Find where the given text appears and provide that cell's center as (x, y) coordinate. 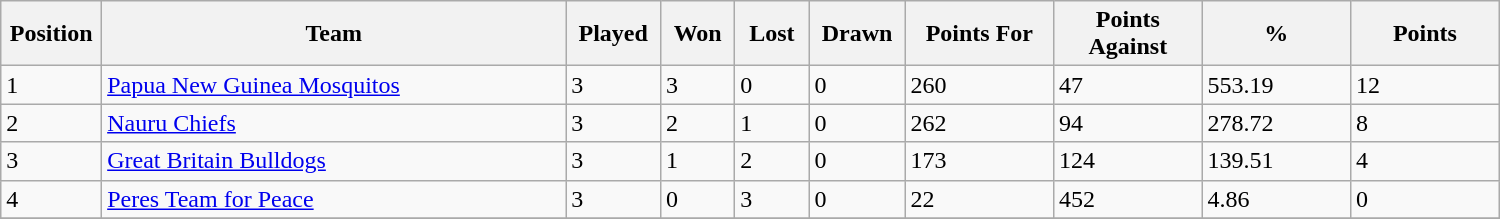
Played (614, 34)
22 (979, 199)
Peres Team for Peace (334, 199)
8 (1426, 123)
Great Britain Bulldogs (334, 161)
Nauru Chiefs (334, 123)
94 (1128, 123)
553.19 (1276, 85)
47 (1128, 85)
% (1276, 34)
Points For (979, 34)
Team (334, 34)
260 (979, 85)
12 (1426, 85)
Papua New Guinea Mosquitos (334, 85)
124 (1128, 161)
173 (979, 161)
452 (1128, 199)
4.86 (1276, 199)
Lost (772, 34)
Points (1426, 34)
Points Against (1128, 34)
139.51 (1276, 161)
262 (979, 123)
Position (52, 34)
278.72 (1276, 123)
Drawn (857, 34)
Won (698, 34)
